Determine the (x, y) coordinate at the center of the cell enclosing the given text.  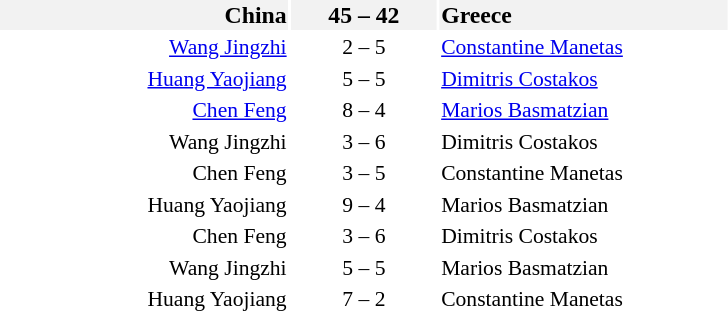
China (144, 15)
2 – 5 (364, 47)
8 – 4 (364, 110)
9 – 4 (364, 204)
3 – 5 (364, 173)
Greece (584, 15)
45 – 42 (364, 15)
